Scan for the cell matching the given text and deliver its [x, y] coordinate at center. 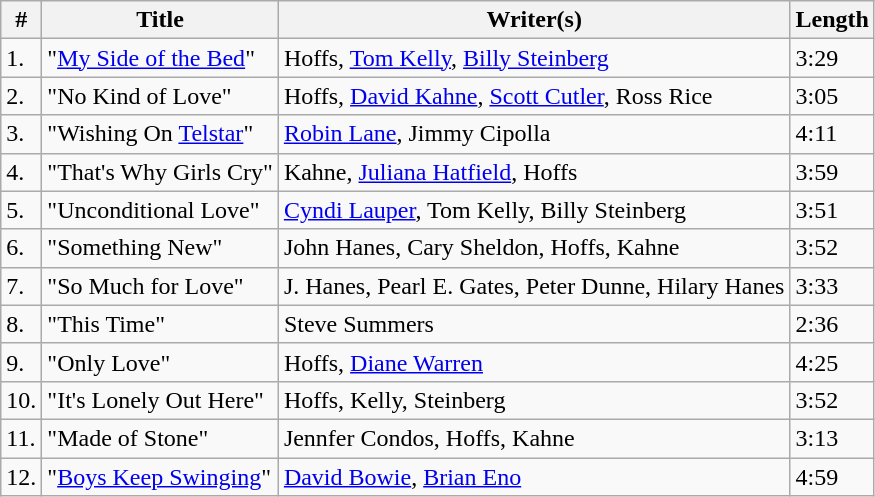
"This Time" [160, 324]
3:51 [832, 210]
"No Kind of Love" [160, 96]
Cyndi Lauper, Tom Kelly, Billy Steinberg [534, 210]
4:25 [832, 362]
"Wishing On Telstar" [160, 134]
Kahne, Juliana Hatfield, Hoffs [534, 172]
Length [832, 20]
3:05 [832, 96]
Hoffs, Diane Warren [534, 362]
J. Hanes, Pearl E. Gates, Peter Dunne, Hilary Hanes [534, 286]
"Something New" [160, 248]
Hoffs, David Kahne, Scott Cutler, Ross Rice [534, 96]
"It's Lonely Out Here" [160, 400]
"Made of Stone" [160, 438]
3:13 [832, 438]
"So Much for Love" [160, 286]
3:33 [832, 286]
"My Side of the Bed" [160, 58]
3:29 [832, 58]
Title [160, 20]
7. [22, 286]
Hoffs, Kelly, Steinberg [534, 400]
"Boys Keep Swinging" [160, 477]
"That's Why Girls Cry" [160, 172]
"Only Love" [160, 362]
11. [22, 438]
4:59 [832, 477]
David Bowie, Brian Eno [534, 477]
10. [22, 400]
Robin Lane, Jimmy Cipolla [534, 134]
1. [22, 58]
4:11 [832, 134]
Jennfer Condos, Hoffs, Kahne [534, 438]
John Hanes, Cary Sheldon, Hoffs, Kahne [534, 248]
Hoffs, Tom Kelly, Billy Steinberg [534, 58]
2:36 [832, 324]
6. [22, 248]
Writer(s) [534, 20]
8. [22, 324]
4. [22, 172]
"Unconditional Love" [160, 210]
3:59 [832, 172]
5. [22, 210]
# [22, 20]
9. [22, 362]
Steve Summers [534, 324]
3. [22, 134]
12. [22, 477]
2. [22, 96]
